Identify which cell holds the provided text, then report its [x, y] central coordinate. 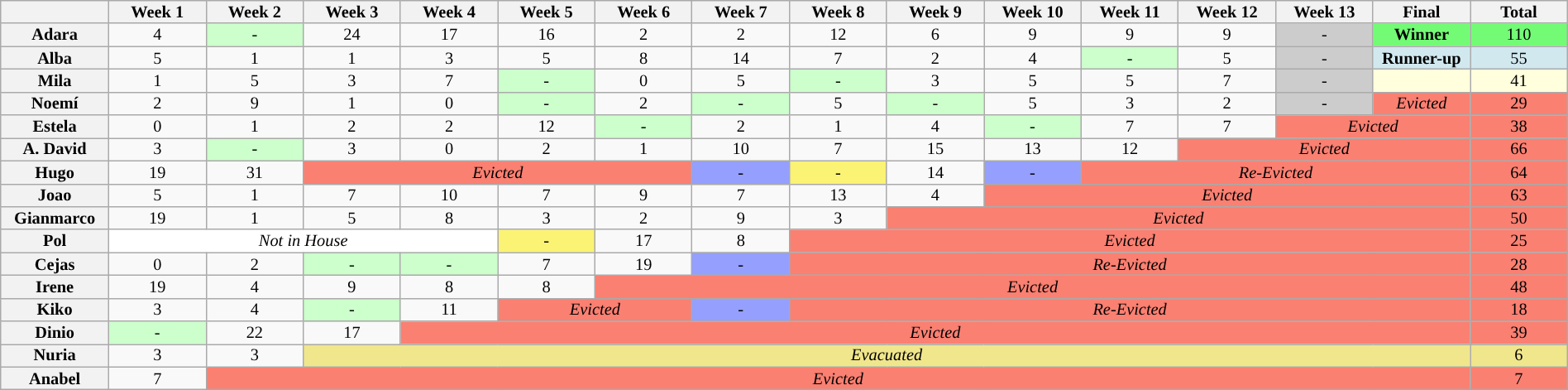
Week 9 [935, 12]
29 [1519, 104]
Nuria [55, 355]
Alba [55, 58]
15 [935, 149]
Week 5 [547, 12]
Total [1519, 12]
48 [1519, 286]
Week 13 [1324, 12]
Not in House [303, 241]
66 [1519, 149]
24 [352, 35]
Week 4 [449, 12]
63 [1519, 195]
55 [1519, 58]
Anabel [55, 378]
50 [1519, 218]
Week 8 [839, 12]
Winner [1422, 35]
64 [1519, 172]
28 [1519, 264]
25 [1519, 241]
Week 11 [1130, 12]
Gianmarco [55, 218]
Mila [55, 80]
Week 10 [1033, 12]
16 [547, 35]
Week 2 [255, 12]
38 [1519, 127]
Week 3 [352, 12]
41 [1519, 80]
A. David [55, 149]
Week 6 [643, 12]
Runner-up [1422, 58]
31 [255, 172]
Evacuated [887, 355]
110 [1519, 35]
Week 7 [741, 12]
Week 12 [1227, 12]
Noemí [55, 104]
Joao [55, 195]
Final [1422, 12]
Week 1 [157, 12]
18 [1519, 310]
Cejas [55, 264]
Kiko [55, 310]
22 [255, 333]
39 [1519, 333]
11 [449, 310]
Irene [55, 286]
Estela [55, 127]
Dinio [55, 333]
Adara [55, 35]
Hugo [55, 172]
Pol [55, 241]
